Search for the cell housing the specified text and yield its [x, y] center coordinate. 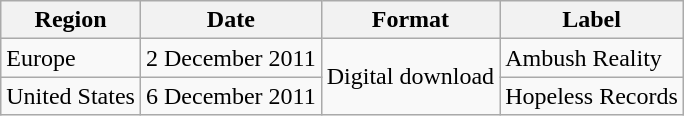
Region [71, 20]
Europe [71, 58]
Ambush Reality [592, 58]
Format [410, 20]
Hopeless Records [592, 96]
Label [592, 20]
United States [71, 96]
6 December 2011 [230, 96]
Digital download [410, 77]
Date [230, 20]
2 December 2011 [230, 58]
